Return (X, Y) of the center of cell containing provided text 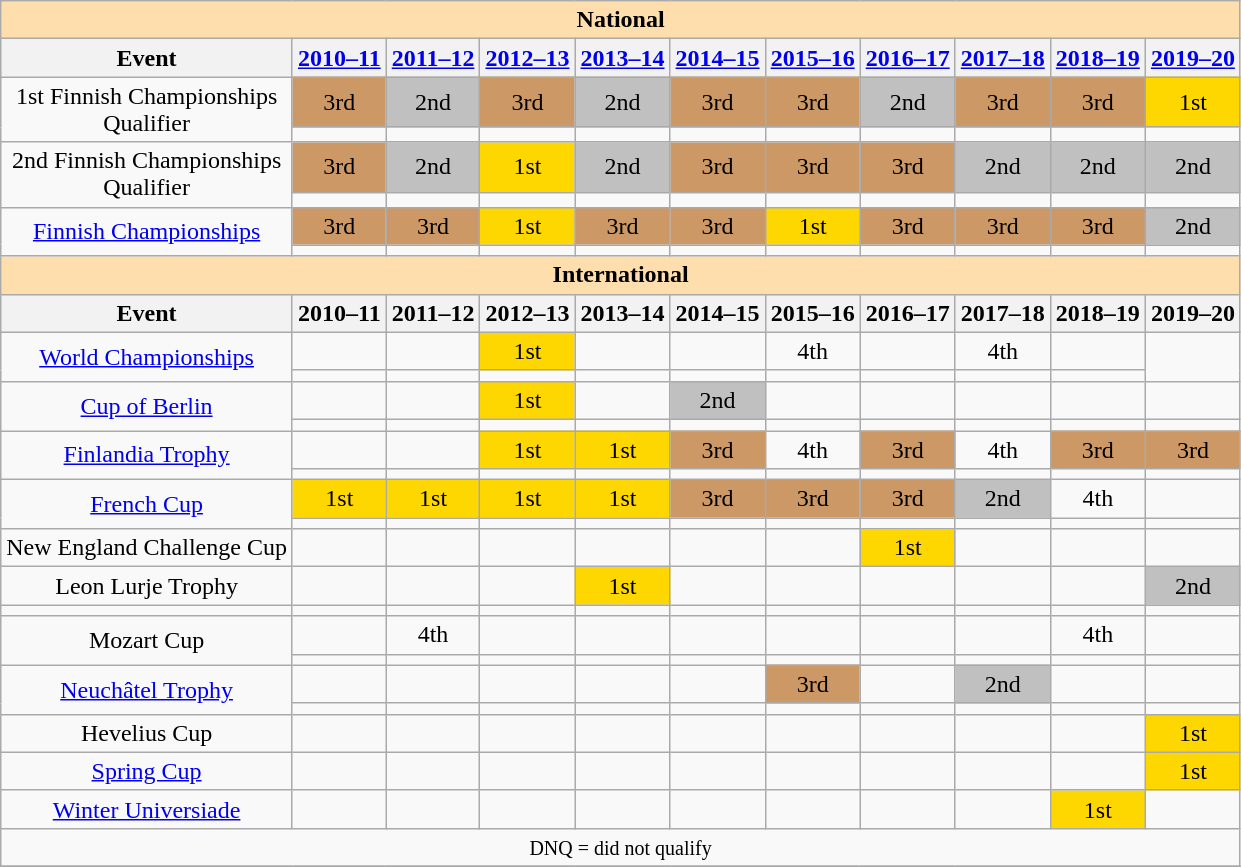
New England Challenge Cup (147, 548)
2nd Finnish ChampionshipsQualifier (147, 174)
Hevelius Cup (147, 733)
Spring Cup (147, 771)
French Cup (147, 504)
Cup of Berlin (147, 406)
International (621, 275)
1st Finnish ChampionshipsQualifier (147, 110)
Mozart Cup (147, 640)
Finnish Championships (147, 232)
World Championships (147, 356)
National (621, 20)
Leon Lurje Trophy (147, 586)
Finlandia Trophy (147, 454)
Winter Universiade (147, 809)
DNQ = did not qualify (621, 847)
Neuchâtel Trophy (147, 690)
